Scan for the cell matching the given text and deliver its [x, y] coordinate at center. 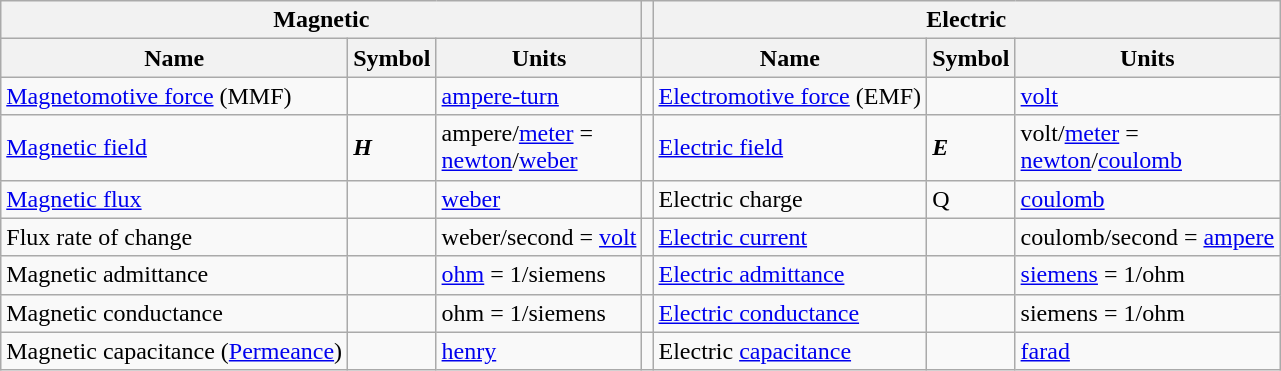
coulomb/second = ampere [1148, 237]
weber/second = volt [539, 237]
Magnetic admittance [174, 275]
weber [539, 199]
Flux rate of change [174, 237]
volt/meter =newton/coulomb [1148, 148]
Electric admittance [790, 275]
henry [539, 351]
Magnetomotive force (MMF) [174, 96]
coulomb [1148, 199]
Electric charge [790, 199]
Electric current [790, 237]
Electromotive force (EMF) [790, 96]
E [971, 148]
H [392, 148]
Magnetic capacitance (Permeance) [174, 351]
Electric capacitance [790, 351]
Electric conductance [790, 313]
Electric field [790, 148]
Magnetic [322, 20]
Q [971, 199]
Magnetic field [174, 148]
Magnetic flux [174, 199]
farad [1148, 351]
Magnetic conductance [174, 313]
ampere-turn [539, 96]
ampere/meter =newton/weber [539, 148]
Electric [966, 20]
volt [1148, 96]
